Determine the [X, Y] coordinate at the center of the cell enclosing the given text.  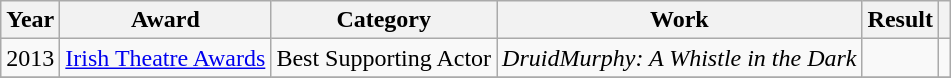
Year [30, 20]
2013 [30, 58]
Result [900, 20]
Award [166, 20]
DruidMurphy: A Whistle in the Dark [680, 58]
Work [680, 20]
Irish Theatre Awards [166, 58]
Best Supporting Actor [384, 58]
Category [384, 20]
